Provide the (x, y) coordinate of the cell's center where the given text is located.  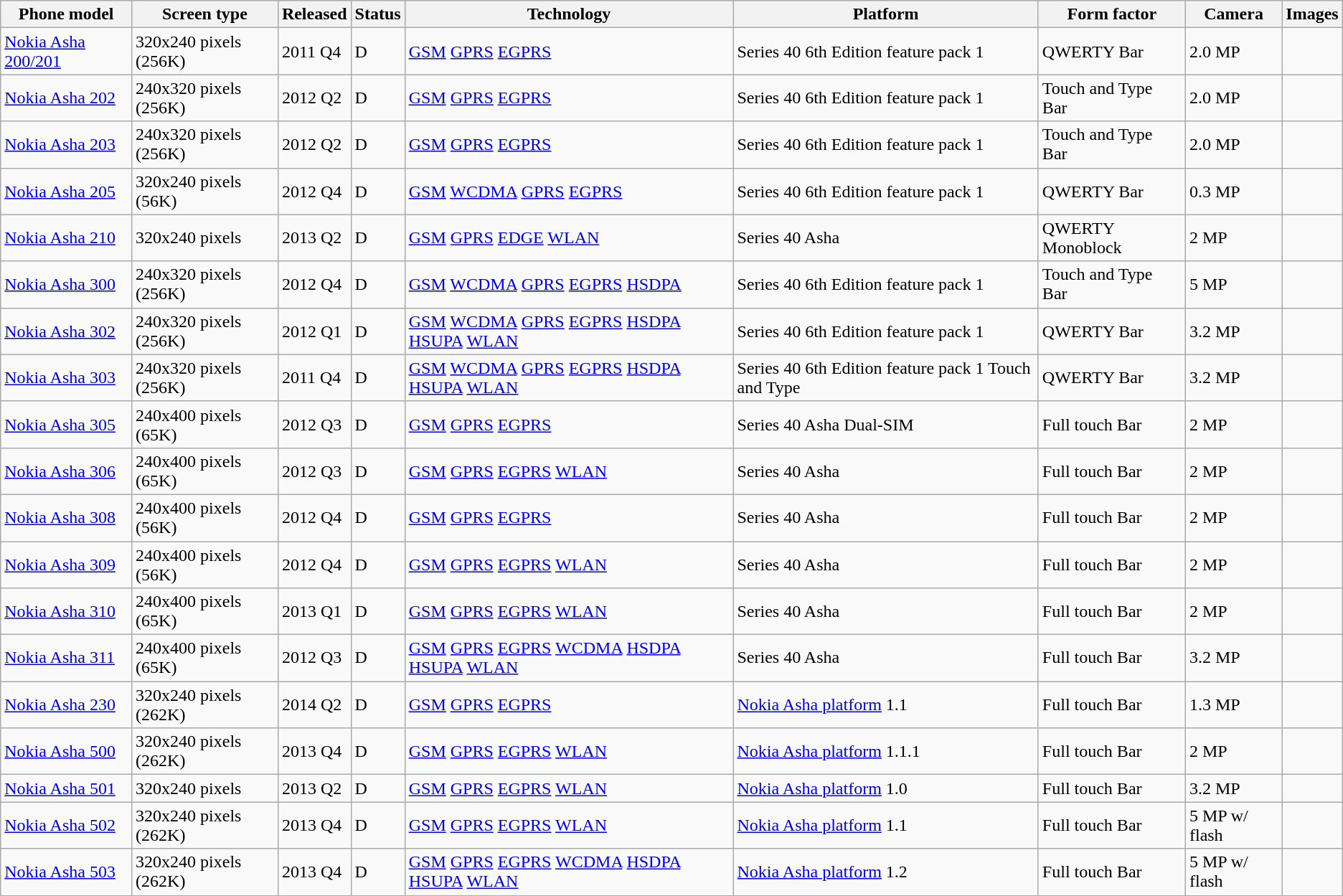
5 MP (1233, 284)
Released (314, 14)
1.3 MP (1233, 704)
Images (1312, 14)
Nokia Asha 230 (66, 704)
Nokia Asha 203 (66, 145)
GSM WCDMA GPRS EGPRS HSDPA (569, 284)
Nokia Asha 310 (66, 611)
Nokia Asha platform 1.1.1 (885, 752)
320x240 pixels (256K) (205, 52)
320x240 pixels (56K) (205, 191)
Nokia Asha 302 (66, 331)
Screen type (205, 14)
Nokia Asha 306 (66, 471)
2012 Q1 (314, 331)
Nokia Asha 200/201 (66, 52)
2013 Q1 (314, 611)
Status (377, 14)
Nokia Asha 205 (66, 191)
Nokia Asha 210 (66, 238)
Nokia Asha 300 (66, 284)
Form factor (1112, 14)
Nokia Asha 202 (66, 98)
QWERTY Monoblock (1112, 238)
Series 40 Asha Dual-SIM (885, 425)
2014 Q2 (314, 704)
Platform (885, 14)
Nokia Asha 502 (66, 825)
Nokia Asha 501 (66, 788)
Nokia Asha platform 1.2 (885, 872)
Series 40 6th Edition feature pack 1 Touch and Type (885, 377)
Nokia Asha 309 (66, 564)
Technology (569, 14)
Nokia Asha 308 (66, 518)
Nokia Asha 305 (66, 425)
Phone model (66, 14)
Nokia Asha 311 (66, 659)
Camera (1233, 14)
GSM WCDMA GPRS EGPRS (569, 191)
GSM GPRS EDGE WLAN (569, 238)
Nokia Asha 303 (66, 377)
0.3 MP (1233, 191)
Nokia Asha 500 (66, 752)
Nokia Asha platform 1.0 (885, 788)
Nokia Asha 503 (66, 872)
